For the text-containing cell, return its midpoint in (x, y) coordinate format. 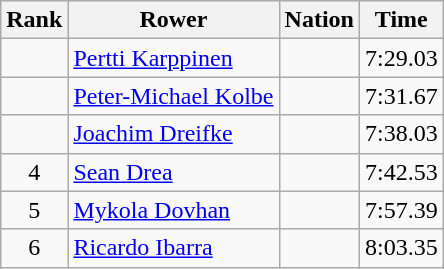
Pertti Karppinen (174, 58)
7:42.53 (401, 172)
Nation (319, 20)
Sean Drea (174, 172)
Rower (174, 20)
4 (34, 172)
Peter-Michael Kolbe (174, 96)
6 (34, 248)
8:03.35 (401, 248)
Ricardo Ibarra (174, 248)
7:29.03 (401, 58)
Time (401, 20)
7:38.03 (401, 134)
Joachim Dreifke (174, 134)
7:31.67 (401, 96)
Rank (34, 20)
Mykola Dovhan (174, 210)
7:57.39 (401, 210)
5 (34, 210)
